Capture the cell that displays the provided text and extract its (X, Y) central coordinate. 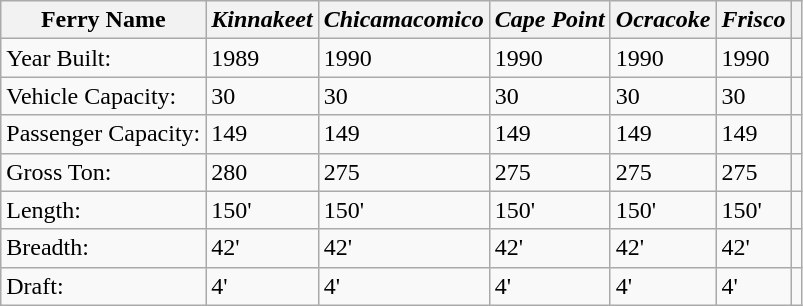
Passenger Capacity: (104, 134)
Chicamacomico (404, 20)
Year Built: (104, 58)
Frisco (754, 20)
Gross Ton: (104, 172)
Length: (104, 210)
Ocracoke (663, 20)
Cape Point (550, 20)
Kinnakeet (262, 20)
Vehicle Capacity: (104, 96)
Draft: (104, 286)
Breadth: (104, 248)
Ferry Name (104, 20)
280 (262, 172)
1989 (262, 58)
